Determine the (x, y) coordinate at the center of the cell enclosing the given text.  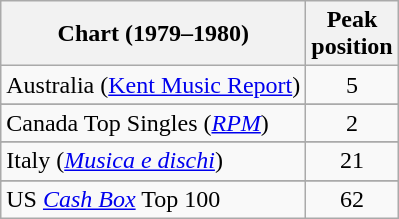
62 (352, 199)
Peakposition (352, 34)
5 (352, 85)
21 (352, 161)
US Cash Box Top 100 (154, 199)
Australia (Kent Music Report) (154, 85)
Chart (1979–1980) (154, 34)
Canada Top Singles (RPM) (154, 123)
2 (352, 123)
Italy (Musica e dischi) (154, 161)
